For the text-containing cell, return its midpoint in (X, Y) coordinate format. 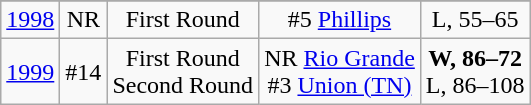
First Round (183, 20)
L, 55–65 (475, 20)
1999 (30, 72)
NR Rio Grande#3 Union (TN) (340, 72)
W, 86–72L, 86–108 (475, 72)
1998 (30, 20)
First RoundSecond Round (183, 72)
NR (84, 20)
#5 Phillips (340, 20)
#14 (84, 72)
